Scan for the cell matching the given text and deliver its [x, y] coordinate at center. 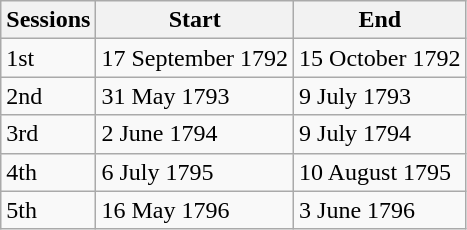
3rd [48, 134]
2 June 1794 [195, 134]
5th [48, 210]
Sessions [48, 20]
End [380, 20]
Start [195, 20]
17 September 1792 [195, 58]
9 July 1793 [380, 96]
4th [48, 172]
31 May 1793 [195, 96]
15 October 1792 [380, 58]
3 June 1796 [380, 210]
10 August 1795 [380, 172]
2nd [48, 96]
9 July 1794 [380, 134]
6 July 1795 [195, 172]
1st [48, 58]
16 May 1796 [195, 210]
